Return (x, y) of the center of cell containing provided text 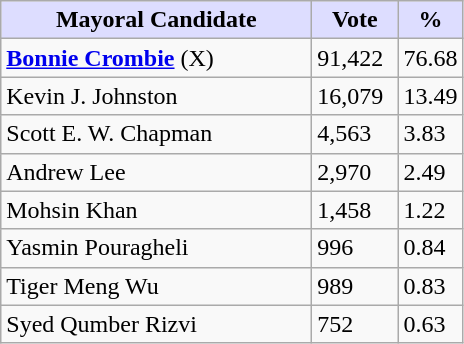
4,563 (355, 134)
0.84 (430, 248)
0.63 (430, 324)
Mayoral Candidate (156, 20)
91,422 (355, 58)
13.49 (430, 96)
Scott E. W. Chapman (156, 134)
Yasmin Pouragheli (156, 248)
Andrew Lee (156, 172)
16,079 (355, 96)
Mohsin Khan (156, 210)
989 (355, 286)
3.83 (430, 134)
1.22 (430, 210)
2.49 (430, 172)
2,970 (355, 172)
% (430, 20)
1,458 (355, 210)
0.83 (430, 286)
Vote (355, 20)
996 (355, 248)
Tiger Meng Wu (156, 286)
Syed Qumber Rizvi (156, 324)
Bonnie Crombie (X) (156, 58)
Kevin J. Johnston (156, 96)
752 (355, 324)
76.68 (430, 58)
